Identify which cell holds the provided text, then report its [x, y] central coordinate. 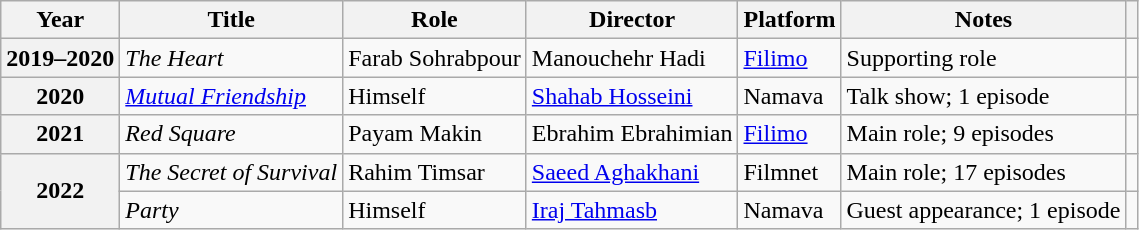
Ebrahim Ebrahimian [632, 134]
Talk show; 1 episode [984, 96]
Year [60, 20]
Party [232, 210]
2019–2020 [60, 58]
Notes [984, 20]
Filmnet [790, 172]
Guest appearance; 1 episode [984, 210]
2020 [60, 96]
Rahim Timsar [435, 172]
The Secret of Survival [232, 172]
Saeed Aghakhani [632, 172]
Platform [790, 20]
Farab Sohrabpour [435, 58]
Payam Makin [435, 134]
The Heart [232, 58]
Red Square [232, 134]
2021 [60, 134]
Director [632, 20]
Shahab Hosseini [632, 96]
Manouchehr Hadi [632, 58]
Main role; 9 episodes [984, 134]
Iraj Tahmasb [632, 210]
Supporting role [984, 58]
Role [435, 20]
2022 [60, 191]
Mutual Friendship [232, 96]
Title [232, 20]
Main role; 17 episodes [984, 172]
